Extract the (X, Y) coordinate from the center of the cell holding the provided text.  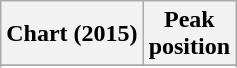
Chart (2015) (72, 34)
Peakposition (189, 34)
